Detect which cell encompasses the target text, then output its [X, Y] center coordinate. 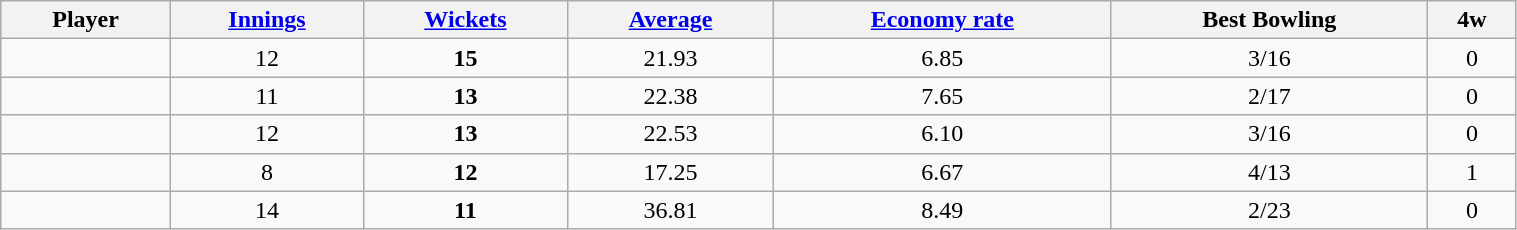
1 [1472, 172]
36.81 [670, 210]
22.53 [670, 134]
Best Bowling [1270, 20]
Player [86, 20]
15 [466, 58]
4w [1472, 20]
Average [670, 20]
17.25 [670, 172]
7.65 [942, 96]
8 [266, 172]
6.67 [942, 172]
21.93 [670, 58]
22.38 [670, 96]
2/23 [1270, 210]
4/13 [1270, 172]
6.85 [942, 58]
6.10 [942, 134]
Innings [266, 20]
Wickets [466, 20]
2/17 [1270, 96]
14 [266, 210]
Economy rate [942, 20]
8.49 [942, 210]
